From the cell containing the given text, extract its center point as (X, Y) coordinate. 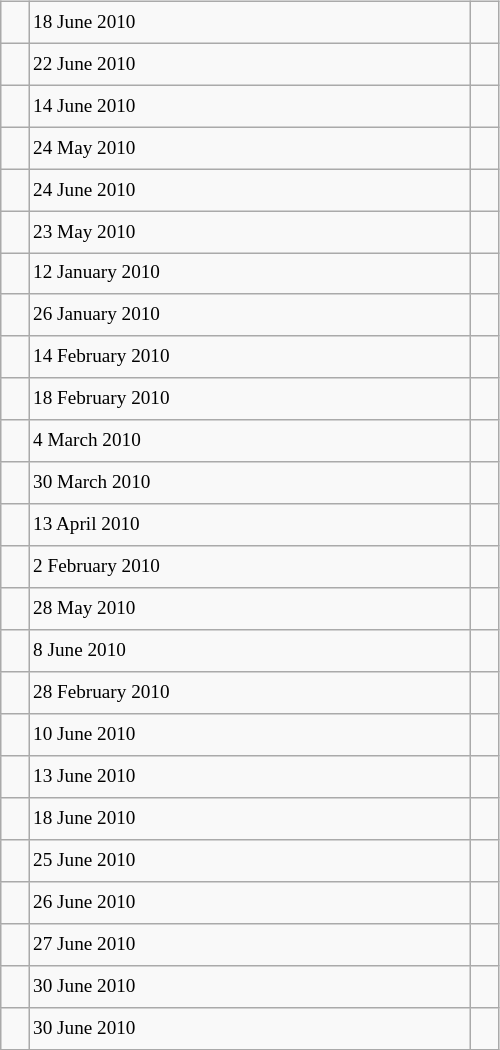
18 February 2010 (249, 399)
13 April 2010 (249, 525)
25 June 2010 (249, 861)
26 January 2010 (249, 315)
14 February 2010 (249, 357)
27 June 2010 (249, 944)
28 May 2010 (249, 609)
13 June 2010 (249, 777)
22 June 2010 (249, 64)
24 June 2010 (249, 190)
2 February 2010 (249, 567)
12 January 2010 (249, 274)
24 May 2010 (249, 148)
10 June 2010 (249, 735)
28 February 2010 (249, 693)
26 June 2010 (249, 902)
30 March 2010 (249, 483)
23 May 2010 (249, 232)
8 June 2010 (249, 651)
14 June 2010 (249, 106)
4 March 2010 (249, 441)
